Locate the cell with the specified text and output its (x, y) center coordinate. 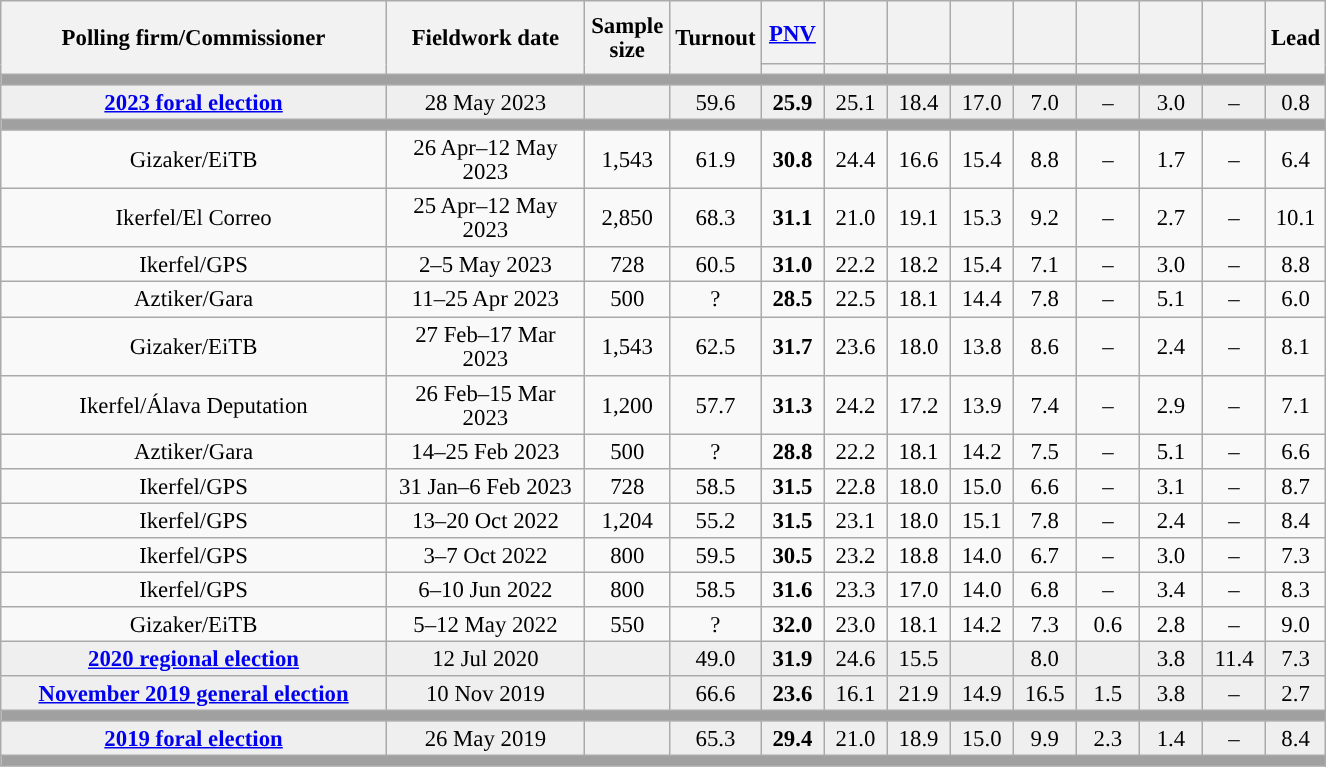
59.6 (716, 102)
November 2019 general election (194, 694)
2,850 (627, 218)
16.5 (1044, 694)
32.0 (792, 624)
15.1 (982, 520)
62.5 (716, 346)
65.3 (716, 738)
15.3 (982, 218)
22.5 (856, 300)
2.9 (1170, 404)
25 Apr–12 May 2023 (485, 218)
26 May 2019 (485, 738)
55.2 (716, 520)
25.1 (856, 102)
6.4 (1296, 160)
27 Feb–17 Mar 2023 (485, 346)
0.6 (1108, 624)
7.5 (1044, 452)
31.0 (792, 266)
2–5 May 2023 (485, 266)
Lead (1296, 38)
18.8 (918, 556)
13.8 (982, 346)
30.5 (792, 556)
15.5 (918, 658)
26 Apr–12 May 2023 (485, 160)
Ikerfel/El Correo (194, 218)
57.7 (716, 404)
18.2 (918, 266)
3.1 (1170, 486)
28 May 2023 (485, 102)
1,200 (627, 404)
Polling firm/Commissioner (194, 38)
22.8 (856, 486)
6.8 (1044, 590)
24.6 (856, 658)
2023 foral election (194, 102)
8.0 (1044, 658)
49.0 (716, 658)
25.9 (792, 102)
9.0 (1296, 624)
PNV (792, 32)
59.5 (716, 556)
24.4 (856, 160)
31.9 (792, 658)
0.8 (1296, 102)
550 (627, 624)
7.0 (1044, 102)
24.2 (856, 404)
9.2 (1044, 218)
8.7 (1296, 486)
26 Feb–15 Mar 2023 (485, 404)
18.4 (918, 102)
23.2 (856, 556)
9.9 (1044, 738)
10 Nov 2019 (485, 694)
2020 regional election (194, 658)
12 Jul 2020 (485, 658)
Ikerfel/Álava Deputation (194, 404)
11–25 Apr 2023 (485, 300)
Sample size (627, 38)
5–12 May 2022 (485, 624)
29.4 (792, 738)
13–20 Oct 2022 (485, 520)
10.1 (1296, 218)
8.6 (1044, 346)
8.3 (1296, 590)
3–7 Oct 2022 (485, 556)
21.9 (918, 694)
23.0 (856, 624)
6–10 Jun 2022 (485, 590)
6.7 (1044, 556)
16.1 (856, 694)
2019 foral election (194, 738)
28.5 (792, 300)
6.0 (1296, 300)
31.6 (792, 590)
23.1 (856, 520)
1.4 (1170, 738)
23.3 (856, 590)
66.6 (716, 694)
31.3 (792, 404)
19.1 (918, 218)
1.7 (1170, 160)
11.4 (1234, 658)
13.9 (982, 404)
16.6 (918, 160)
3.4 (1170, 590)
31.7 (792, 346)
60.5 (716, 266)
18.9 (918, 738)
28.8 (792, 452)
61.9 (716, 160)
30.8 (792, 160)
1,204 (627, 520)
17.2 (918, 404)
Turnout (716, 38)
14.4 (982, 300)
1.5 (1108, 694)
31.1 (792, 218)
Fieldwork date (485, 38)
7.4 (1044, 404)
2.3 (1108, 738)
31 Jan–6 Feb 2023 (485, 486)
8.1 (1296, 346)
14–25 Feb 2023 (485, 452)
14.9 (982, 694)
68.3 (716, 218)
2.8 (1170, 624)
